Search for the cell housing the specified text and yield its (X, Y) center coordinate. 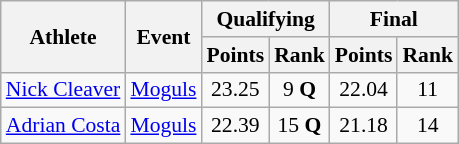
14 (428, 126)
Nick Cleaver (64, 90)
22.04 (364, 90)
21.18 (364, 126)
11 (428, 90)
Event (163, 36)
Adrian Costa (64, 126)
23.25 (235, 90)
Qualifying (265, 19)
22.39 (235, 126)
Athlete (64, 36)
9 Q (300, 90)
15 Q (300, 126)
Final (394, 19)
